Find where the given text appears and provide that cell's center as (x, y) coordinate. 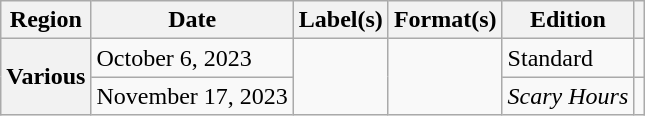
Date (192, 20)
Region (46, 20)
Scary Hours (568, 96)
November 17, 2023 (192, 96)
Label(s) (340, 20)
Standard (568, 58)
October 6, 2023 (192, 58)
Format(s) (445, 20)
Various (46, 77)
Edition (568, 20)
